Pinpoint the cell where the given text exists, returning its (X, Y) midpoint coordinate. 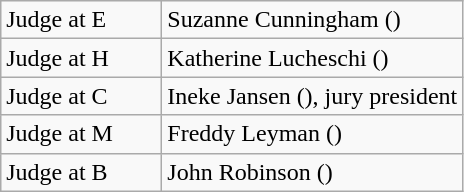
Judge at M (82, 134)
Judge at B (82, 172)
Judge at C (82, 96)
Judge at E (82, 20)
Freddy Leyman () (312, 134)
Ineke Jansen (), jury president (312, 96)
Katherine Lucheschi () (312, 58)
Judge at H (82, 58)
John Robinson () (312, 172)
Suzanne Cunningham () (312, 20)
